Scan for the cell matching the given text and deliver its [X, Y] coordinate at center. 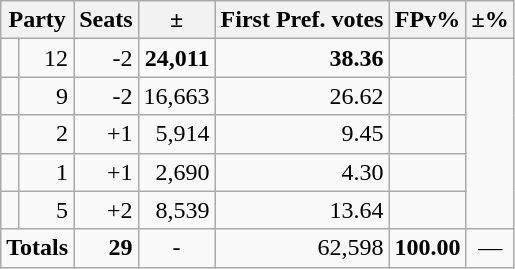
100.00 [428, 248]
First Pref. votes [302, 20]
16,663 [176, 96]
+2 [106, 210]
38.36 [302, 58]
9 [46, 96]
FPv% [428, 20]
2 [46, 134]
± [176, 20]
4.30 [302, 172]
- [176, 248]
24,011 [176, 58]
2,690 [176, 172]
— [490, 248]
29 [106, 248]
Seats [106, 20]
Totals [38, 248]
5 [46, 210]
1 [46, 172]
62,598 [302, 248]
12 [46, 58]
±% [490, 20]
5,914 [176, 134]
Party [38, 20]
26.62 [302, 96]
9.45 [302, 134]
8,539 [176, 210]
13.64 [302, 210]
